Detect which cell encompasses the target text, then output its [x, y] center coordinate. 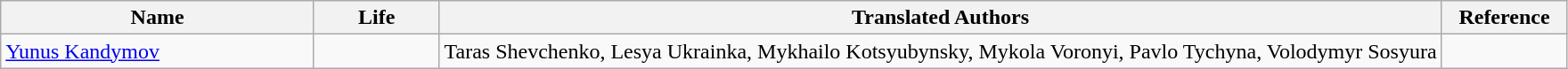
Reference [1504, 18]
Taras Shevchenko, Lesya Ukrainka, Mykhailo Kotsyubynsky, Mykola Voronyi, Pavlo Tychyna, Volodymyr Sosyura [941, 51]
Name [158, 18]
Translated Authors [941, 18]
Yunus Kandymov [158, 51]
Life [376, 18]
